From the cell containing the given text, extract its center point as (X, Y) coordinate. 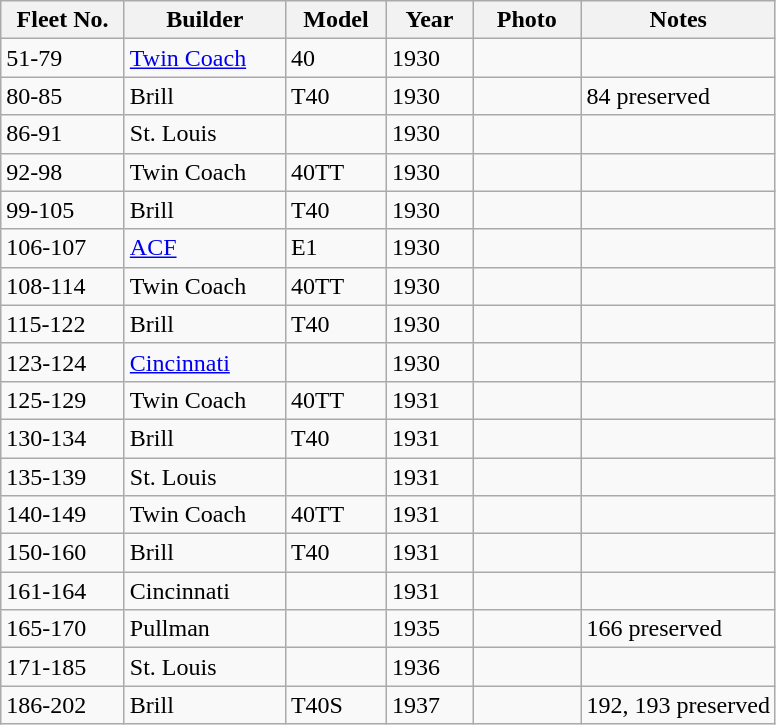
140-149 (63, 515)
Fleet No. (63, 20)
166 preserved (678, 629)
51-79 (63, 58)
161-164 (63, 591)
1937 (429, 705)
Builder (204, 20)
80-85 (63, 96)
115-122 (63, 324)
171-185 (63, 667)
130-134 (63, 438)
106-107 (63, 248)
135-139 (63, 477)
40 (336, 58)
E1 (336, 248)
Notes (678, 20)
ACF (204, 248)
T40S (336, 705)
86-91 (63, 134)
1935 (429, 629)
84 preserved (678, 96)
92-98 (63, 172)
125-129 (63, 400)
Model (336, 20)
186-202 (63, 705)
Year (429, 20)
108-114 (63, 286)
150-160 (63, 553)
99-105 (63, 210)
1936 (429, 667)
Pullman (204, 629)
192, 193 preserved (678, 705)
123-124 (63, 362)
165-170 (63, 629)
Photo (526, 20)
